Detect which cell encompasses the target text, then output its [x, y] center coordinate. 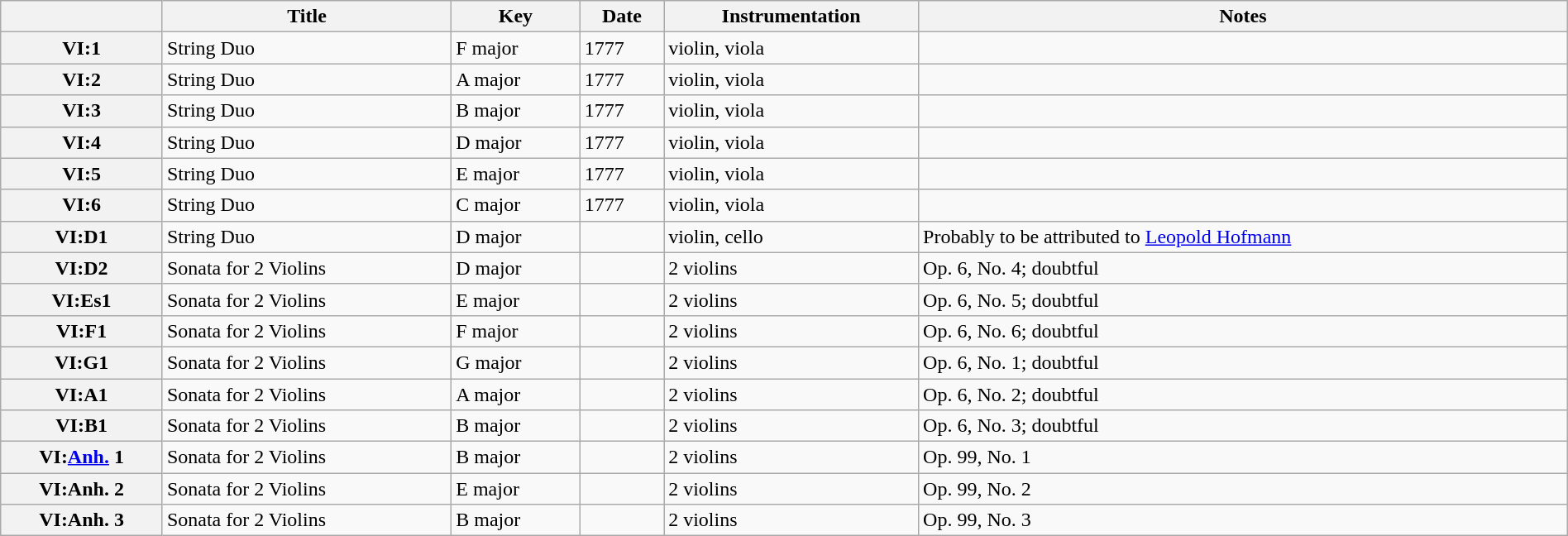
VI:6 [82, 205]
Notes [1244, 17]
VI:D2 [82, 268]
Date [622, 17]
Probably to be attributed to Leopold Hofmann [1244, 237]
VI:5 [82, 174]
VI:D1 [82, 237]
VI:4 [82, 142]
Op. 6, No. 1; doubtful [1244, 362]
Op. 6, No. 6; doubtful [1244, 331]
Instrumentation [791, 17]
Title [306, 17]
Op. 6, No. 4; doubtful [1244, 268]
VI:3 [82, 111]
VI:Es1 [82, 299]
VI:Anh. 3 [82, 520]
violin, cello [791, 237]
Op. 99, No. 2 [1244, 489]
Key [516, 17]
VI:Anh. 2 [82, 489]
VI:B1 [82, 426]
C major [516, 205]
Op. 99, No. 3 [1244, 520]
VI:1 [82, 48]
VI:Anh. 1 [82, 457]
Op. 6, No. 5; doubtful [1244, 299]
G major [516, 362]
VI:G1 [82, 362]
Op. 6, No. 3; doubtful [1244, 426]
VI:F1 [82, 331]
Op. 6, No. 2; doubtful [1244, 395]
VI:2 [82, 79]
VI:A1 [82, 395]
Op. 99, No. 1 [1244, 457]
